Locate the cell with the specified text and output its (X, Y) center coordinate. 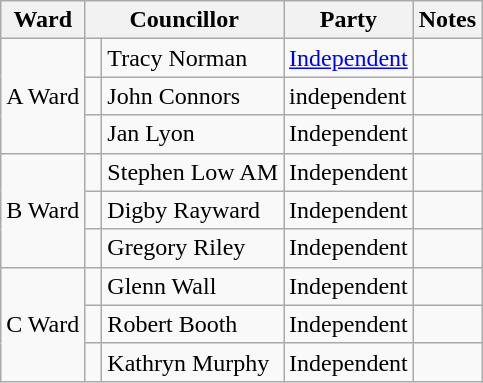
Notes (447, 20)
Jan Lyon (193, 134)
Ward (43, 20)
Robert Booth (193, 324)
Glenn Wall (193, 286)
Kathryn Murphy (193, 362)
Councillor (184, 20)
Gregory Riley (193, 248)
Stephen Low AM (193, 172)
Party (349, 20)
independent (349, 96)
Digby Rayward (193, 210)
John Connors (193, 96)
B Ward (43, 210)
C Ward (43, 324)
Tracy Norman (193, 58)
A Ward (43, 96)
